Find where the given text appears and provide that cell's center as (X, Y) coordinate. 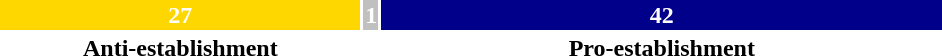
42 (662, 15)
1 (372, 15)
27 (180, 15)
